Extract the [x, y] coordinate from the center of the cell holding the provided text.  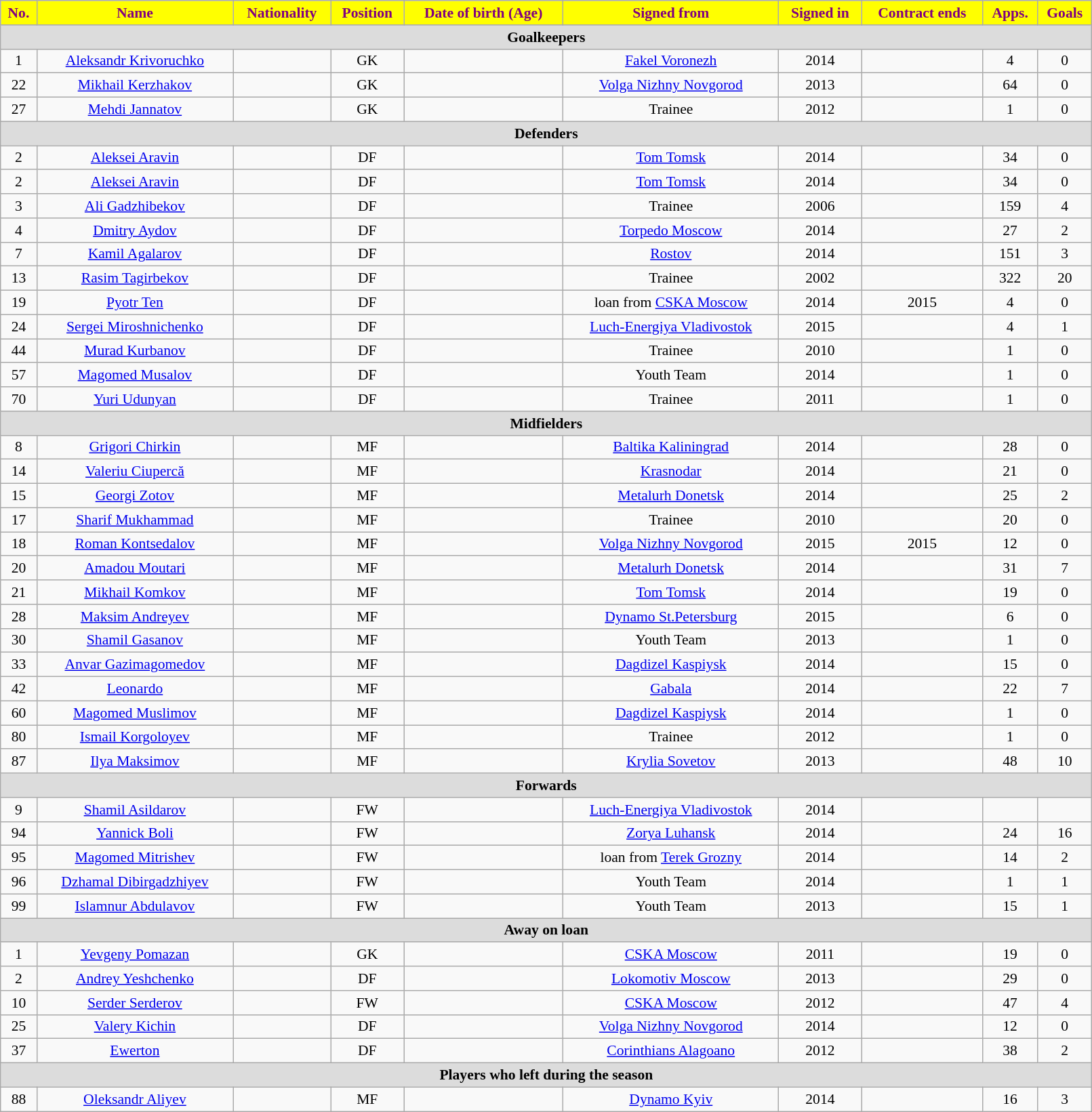
Players who left during the season [546, 1075]
Fakel Voronezh [671, 61]
Position [367, 13]
Valeriu Ciupercă [135, 472]
Torpedo Moscow [671, 230]
18 [19, 544]
Name [135, 13]
8 [19, 447]
87 [19, 762]
Defenders [546, 133]
48 [1010, 762]
Zorya Luhansk [671, 833]
64 [1010, 85]
Murad Kurbanov [135, 351]
Grigori Chirkin [135, 447]
Ewerton [135, 1051]
Sergei Miroshnichenko [135, 327]
Baltika Kaliningrad [671, 447]
Shamil Asildarov [135, 810]
Ismail Korgoloyev [135, 737]
Apps. [1010, 13]
Roman Kontsedalov [135, 544]
151 [1010, 254]
Yannick Boli [135, 833]
Krylia Sovetov [671, 762]
Islamnur Abdulavov [135, 906]
Shamil Gasanov [135, 640]
Andrey Yeshchenko [135, 979]
Georgi Zotov [135, 496]
Dmitry Aydov [135, 230]
Dzhamal Dibirgadzhiyev [135, 882]
Rostov [671, 254]
Corinthians Alagoano [671, 1051]
Rasim Tagirbekov [135, 279]
96 [19, 882]
Kamil Agalarov [135, 254]
Signed in [820, 13]
9 [19, 810]
Mehdi Jannatov [135, 110]
80 [19, 737]
Aleksandr Krivoruchko [135, 61]
37 [19, 1051]
Signed from [671, 13]
Yevgeny Pomazan [135, 955]
88 [19, 1099]
38 [1010, 1051]
loan from Terek Grozny [671, 858]
No. [19, 13]
Magomed Muslimov [135, 713]
Serder Serderov [135, 1003]
Dynamo St.Petersburg [671, 617]
60 [19, 713]
Contract ends [922, 13]
loan from CSKA Moscow [671, 303]
17 [19, 520]
Valery Kichin [135, 1027]
Amadou Moutari [135, 569]
Pyotr Ten [135, 303]
Goalkeepers [546, 37]
Magomed Mitrishev [135, 858]
2002 [820, 279]
44 [19, 351]
2006 [820, 206]
33 [19, 665]
99 [19, 906]
322 [1010, 279]
95 [19, 858]
Gabala [671, 689]
47 [1010, 1003]
Anvar Gazimagomedov [135, 665]
Mikhail Kerzhakov [135, 85]
Goals [1065, 13]
Ali Gadzhibekov [135, 206]
30 [19, 640]
Magomed Musalov [135, 375]
Forwards [546, 785]
29 [1010, 979]
Nationality [282, 13]
Lokomotiv Moscow [671, 979]
70 [19, 399]
Leonardo [135, 689]
Date of birth (Age) [484, 13]
Yuri Udunyan [135, 399]
94 [19, 833]
Away on loan [546, 930]
13 [19, 279]
Midfielders [546, 424]
Mikhail Komkov [135, 592]
Ilya Maksimov [135, 762]
42 [19, 689]
Krasnodar [671, 472]
Oleksandr Aliyev [135, 1099]
31 [1010, 569]
57 [19, 375]
Sharif Mukhammad [135, 520]
159 [1010, 206]
Dynamo Kyiv [671, 1099]
Maksim Andreyev [135, 617]
6 [1010, 617]
